Find where the given text appears and provide that cell's center as (X, Y) coordinate. 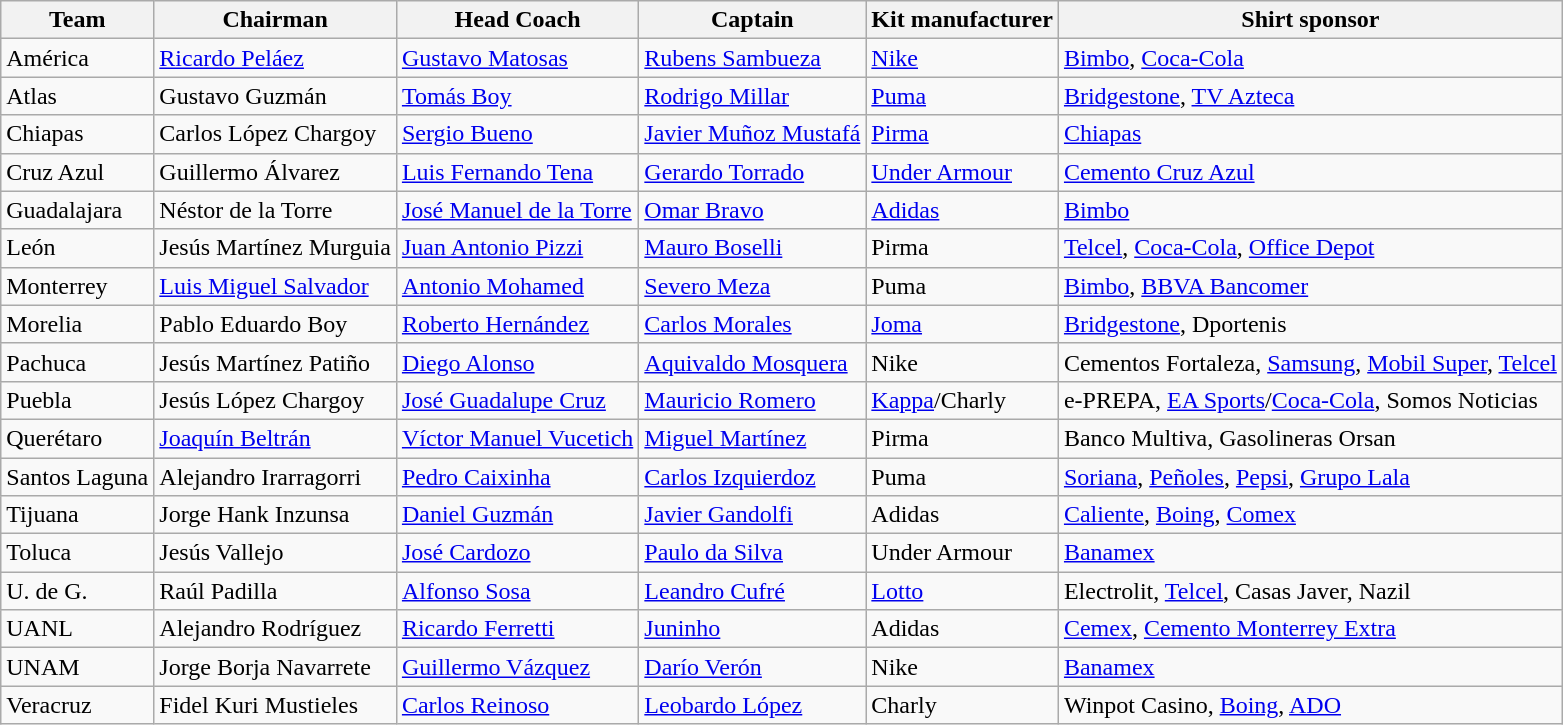
Paulo da Silva (752, 553)
Raúl Padilla (276, 591)
Charly (962, 705)
Alejandro Irarragorri (276, 477)
Mauricio Romero (752, 400)
Toluca (78, 553)
Cruz Azul (78, 172)
Gustavo Matosas (517, 58)
Cemento Cruz Azul (1310, 172)
Javier Gandolfi (752, 515)
Jorge Hank Inzunsa (276, 515)
Juan Antonio Pizzi (517, 248)
Javier Muñoz Mustafá (752, 134)
Jesús Martínez Murguia (276, 248)
Jesús Vallejo (276, 553)
e-PREPA, EA Sports/Coca-Cola, Somos Noticias (1310, 400)
Tijuana (78, 515)
América (78, 58)
Caliente, Boing, Comex (1310, 515)
Jesús Martínez Patiño (276, 362)
Chairman (276, 20)
Mauro Boselli (752, 248)
Cementos Fortaleza, Samsung, Mobil Super, Telcel (1310, 362)
Soriana, Peñoles, Pepsi, Grupo Lala (1310, 477)
Kit manufacturer (962, 20)
Bridgestone, Dportenis (1310, 324)
Ricardo Peláez (276, 58)
Alfonso Sosa (517, 591)
Bimbo, Coca-Cola (1310, 58)
Diego Alonso (517, 362)
Daniel Guzmán (517, 515)
Luis Fernando Tena (517, 172)
Carlos Izquierdoz (752, 477)
Team (78, 20)
Gustavo Guzmán (276, 96)
Joma (962, 324)
Shirt sponsor (1310, 20)
Pablo Eduardo Boy (276, 324)
Jesús López Chargoy (276, 400)
Guillermo Vázquez (517, 667)
Carlos Reinoso (517, 705)
Jorge Borja Navarrete (276, 667)
Guillermo Álvarez (276, 172)
Rodrigo Millar (752, 96)
Pachuca (78, 362)
José Cardozo (517, 553)
Carlos Morales (752, 324)
Captain (752, 20)
Joaquín Beltrán (276, 438)
Head Coach (517, 20)
Lotto (962, 591)
Darío Verón (752, 667)
Santos Laguna (78, 477)
Bimbo, BBVA Bancomer (1310, 286)
Leobardo López (752, 705)
Juninho (752, 629)
Bimbo (1310, 210)
Pedro Caixinha (517, 477)
U. de G. (78, 591)
Néstor de la Torre (276, 210)
Rubens Sambueza (752, 58)
Severo Meza (752, 286)
Morelia (78, 324)
Cemex, Cemento Monterrey Extra (1310, 629)
José Manuel de la Torre (517, 210)
Carlos López Chargoy (276, 134)
Querétaro (78, 438)
Víctor Manuel Vucetich (517, 438)
Leandro Cufré (752, 591)
Kappa/Charly (962, 400)
Antonio Mohamed (517, 286)
Ricardo Ferretti (517, 629)
Gerardo Torrado (752, 172)
UNAM (78, 667)
José Guadalupe Cruz (517, 400)
Veracruz (78, 705)
Atlas (78, 96)
Miguel Martínez (752, 438)
Telcel, Coca-Cola, Office Depot (1310, 248)
Omar Bravo (752, 210)
Winpot Casino, Boing, ADO (1310, 705)
Aquivaldo Mosquera (752, 362)
Sergio Bueno (517, 134)
Fidel Kuri Mustieles (276, 705)
Roberto Hernández (517, 324)
Monterrey (78, 286)
Alejandro Rodríguez (276, 629)
Guadalajara (78, 210)
Banco Multiva, Gasolineras Orsan (1310, 438)
Electrolit, Telcel, Casas Javer, Nazil (1310, 591)
León (78, 248)
Puebla (78, 400)
Luis Miguel Salvador (276, 286)
Tomás Boy (517, 96)
UANL (78, 629)
Bridgestone, TV Azteca (1310, 96)
